Locate the cell with the specified text and output its (x, y) center coordinate. 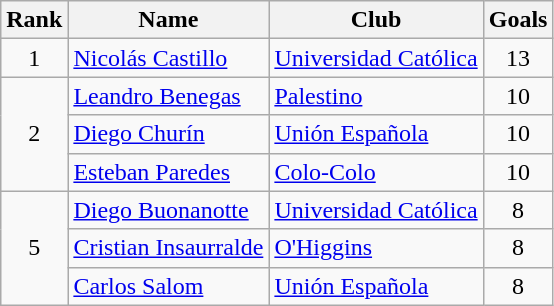
Esteban Paredes (168, 172)
Colo-Colo (376, 172)
13 (518, 58)
Diego Churín (168, 134)
2 (34, 134)
1 (34, 58)
Leandro Benegas (168, 96)
Palestino (376, 96)
Rank (34, 20)
Name (168, 20)
5 (34, 248)
Goals (518, 20)
O'Higgins (376, 248)
Club (376, 20)
Nicolás Castillo (168, 58)
Carlos Salom (168, 286)
Cristian Insaurralde (168, 248)
Diego Buonanotte (168, 210)
